Capture the cell that displays the provided text and extract its (X, Y) central coordinate. 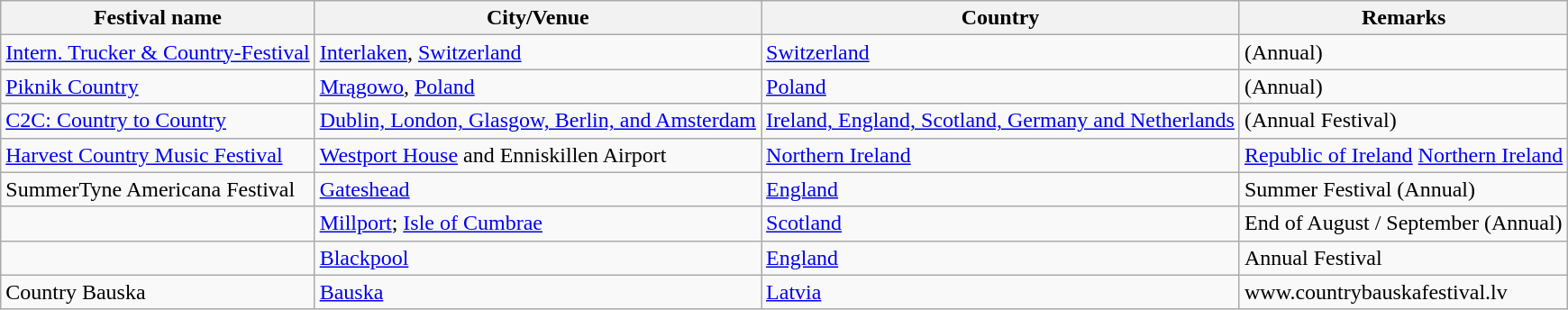
Festival name (158, 18)
Country Bauska (158, 292)
Millport; Isle of Cumbrae (537, 223)
Country (1000, 18)
SummerTyne Americana Festival (158, 189)
Blackpool (537, 258)
Northern Ireland (1000, 155)
Harvest Country Music Festival (158, 155)
Dublin, London, Glasgow, Berlin, and Amsterdam (537, 121)
Interlaken, Switzerland (537, 52)
City/Venue (537, 18)
Westport House and Enniskillen Airport (537, 155)
Switzerland (1000, 52)
End of August / September (Annual) (1403, 223)
www.countrybauskafestival.lv (1403, 292)
C2C: Country to Country (158, 121)
Republic of Ireland Northern Ireland (1403, 155)
Mrągowo, Poland (537, 87)
Bauska (537, 292)
Summer Festival (Annual) (1403, 189)
Intern. Trucker & Country-Festival (158, 52)
(Annual Festival) (1403, 121)
Gateshead (537, 189)
Annual Festival (1403, 258)
Latvia (1000, 292)
Piknik Country (158, 87)
Scotland (1000, 223)
Poland (1000, 87)
Remarks (1403, 18)
Ireland, England, Scotland, Germany and Netherlands (1000, 121)
